Locate the cell with the specified text and output its (X, Y) center coordinate. 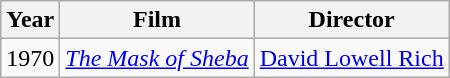
Film (157, 20)
David Lowell Rich (352, 58)
Year (30, 20)
1970 (30, 58)
Director (352, 20)
The Mask of Sheba (157, 58)
